Detect which cell encompasses the target text, then output its [X, Y] center coordinate. 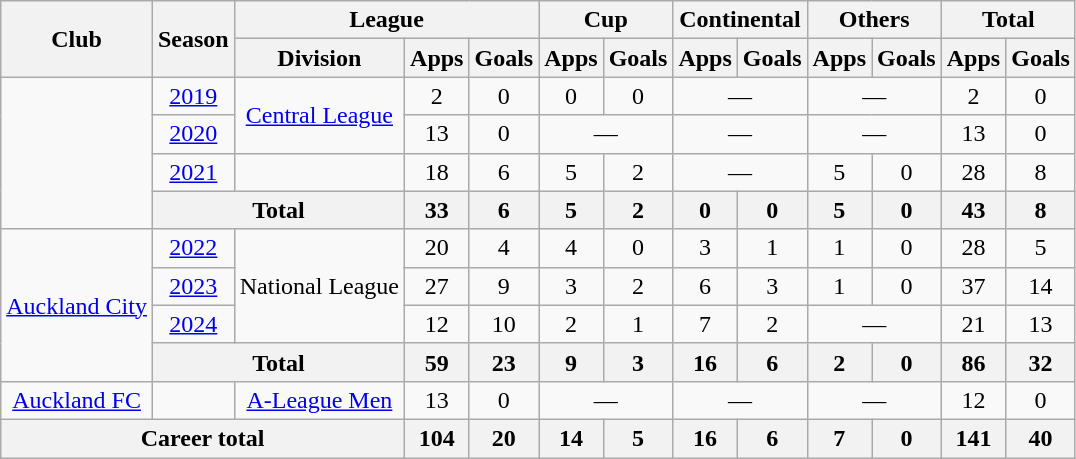
2021 [193, 172]
Auckland City [77, 305]
21 [973, 324]
27 [437, 286]
43 [973, 210]
18 [437, 172]
59 [437, 362]
32 [1041, 362]
2019 [193, 96]
2022 [193, 248]
33 [437, 210]
Cup [606, 20]
141 [973, 438]
104 [437, 438]
40 [1041, 438]
37 [973, 286]
86 [973, 362]
A-League Men [319, 400]
2020 [193, 134]
Auckland FC [77, 400]
2023 [193, 286]
Others [874, 20]
2024 [193, 324]
10 [504, 324]
23 [504, 362]
Division [319, 58]
Continental [740, 20]
Career total [203, 438]
Season [193, 39]
Club [77, 39]
League [386, 20]
Central League [319, 115]
National League [319, 286]
